Identify which cell holds the provided text, then report its (x, y) central coordinate. 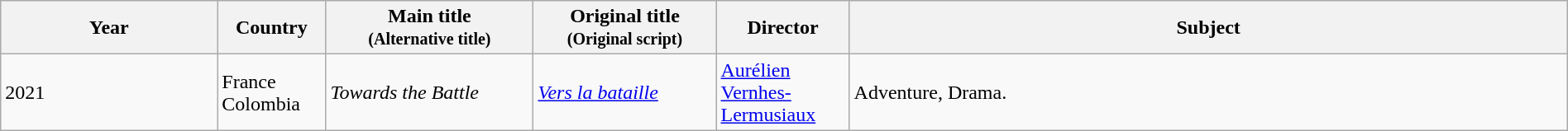
FranceColombia (271, 92)
Aurélien Vernhes-Lermusiaux (782, 92)
Main title(Alternative title) (430, 28)
Vers la bataille (625, 92)
Subject (1208, 28)
Year (109, 28)
Adventure, Drama. (1208, 92)
2021 (109, 92)
Towards the Battle (430, 92)
Original title(Original script) (625, 28)
Country (271, 28)
Director (782, 28)
